Output the (X, Y) coordinate of the center of the cell containing the given text.  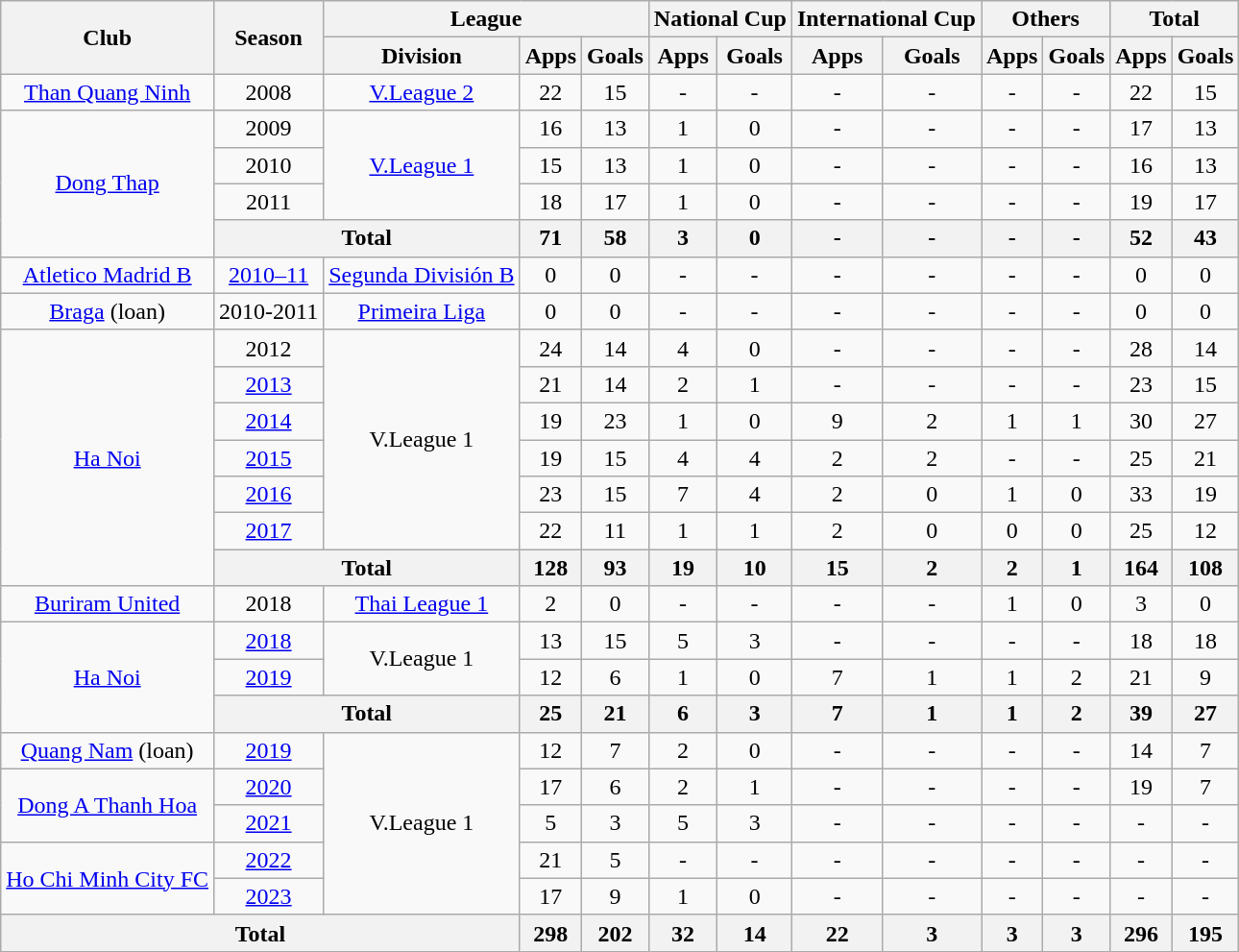
2021 (269, 823)
296 (1141, 933)
Primeira Liga (422, 311)
108 (1205, 568)
International Cup (886, 19)
2010–11 (269, 275)
71 (550, 238)
2012 (269, 348)
2011 (269, 202)
2014 (269, 421)
Than Quang Ninh (108, 92)
2016 (269, 495)
28 (1141, 348)
Buriram United (108, 604)
National Cup (720, 19)
2008 (269, 92)
Division (422, 56)
2009 (269, 129)
Dong Thap (108, 183)
39 (1141, 714)
League (486, 19)
Segunda División B (422, 275)
2010 (269, 165)
43 (1205, 238)
2015 (269, 458)
11 (616, 531)
2023 (269, 896)
93 (616, 568)
202 (616, 933)
2013 (269, 384)
10 (755, 568)
Quang Nam (loan) (108, 750)
58 (616, 238)
2022 (269, 860)
V.League 2 (422, 92)
298 (550, 933)
Season (269, 37)
2010-2011 (269, 311)
Thai League 1 (422, 604)
30 (1141, 421)
2020 (269, 787)
24 (550, 348)
Dong A Thanh Hoa (108, 805)
195 (1205, 933)
Ho Chi Minh City FC (108, 878)
164 (1141, 568)
Club (108, 37)
128 (550, 568)
2017 (269, 531)
Others (1046, 19)
32 (683, 933)
Atletico Madrid B (108, 275)
Braga (loan) (108, 311)
33 (1141, 495)
52 (1141, 238)
